For the text-containing cell, return its midpoint in [X, Y] coordinate format. 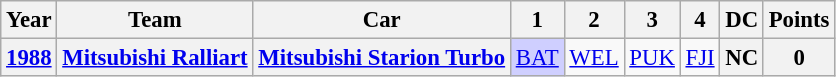
2 [594, 20]
1988 [29, 58]
Mitsubishi Ralliart [155, 58]
Year [29, 20]
FJI [700, 58]
Mitsubishi Starion Turbo [382, 58]
1 [537, 20]
WEL [594, 58]
NC [742, 58]
PUK [652, 58]
0 [798, 58]
Team [155, 20]
DC [742, 20]
4 [700, 20]
Points [798, 20]
3 [652, 20]
BAT [537, 58]
Car [382, 20]
